Find where the given text appears and provide that cell's center as (x, y) coordinate. 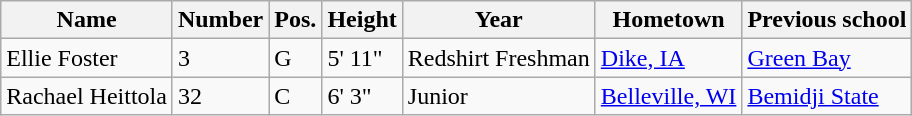
Height (362, 20)
Pos. (296, 20)
G (296, 58)
Junior (498, 96)
Hometown (668, 20)
Green Bay (827, 58)
6' 3" (362, 96)
C (296, 96)
5' 11" (362, 58)
Dike, IA (668, 58)
Bemidji State (827, 96)
Rachael Heittola (87, 96)
Name (87, 20)
Ellie Foster (87, 58)
Year (498, 20)
Number (220, 20)
Belleville, WI (668, 96)
Redshirt Freshman (498, 58)
Previous school (827, 20)
3 (220, 58)
32 (220, 96)
